Capture the cell that displays the provided text and extract its (x, y) central coordinate. 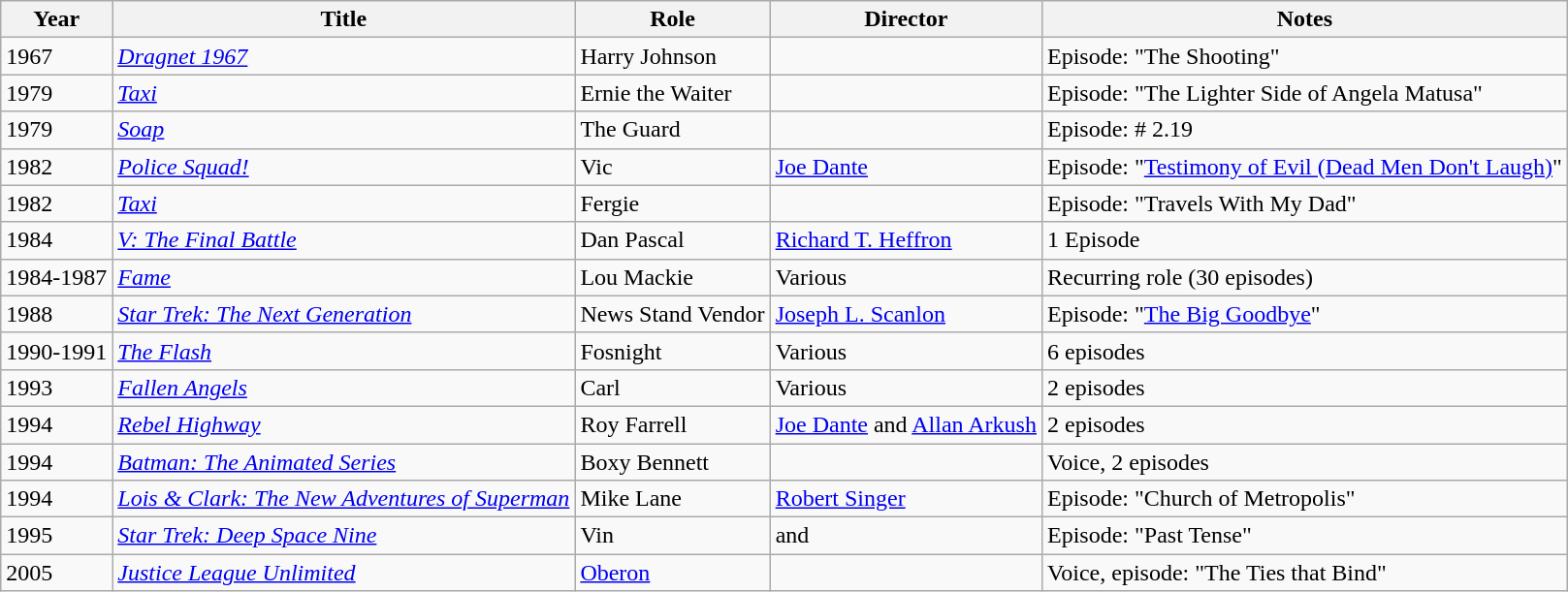
Rebel Highway (343, 424)
Robert Singer (906, 499)
1990-1991 (56, 351)
V: The Final Battle (343, 240)
Star Trek: Deep Space Nine (343, 536)
1967 (56, 56)
Joe Dante (906, 167)
Director (906, 19)
The Flash (343, 351)
Police Squad! (343, 167)
Dan Pascal (673, 240)
Episode: # 2.19 (1304, 130)
Vin (673, 536)
Boxy Bennett (673, 462)
6 episodes (1304, 351)
Harry Johnson (673, 56)
1995 (56, 536)
Episode: "Testimony of Evil (Dead Men Don't Laugh)" (1304, 167)
Joseph L. Scanlon (906, 314)
Fosnight (673, 351)
Batman: The Animated Series (343, 462)
Episode: "The Shooting" (1304, 56)
Voice, episode: "The Ties that Bind" (1304, 573)
News Stand Vendor (673, 314)
Episode: "Travels With My Dad" (1304, 203)
Richard T. Heffron (906, 240)
and (906, 536)
1984-1987 (56, 277)
Justice League Unlimited (343, 573)
Ernie the Waiter (673, 93)
1988 (56, 314)
1993 (56, 388)
Episode: "The Lighter Side of Angela Matusa" (1304, 93)
Lou Mackie (673, 277)
Dragnet 1967 (343, 56)
Title (343, 19)
Oberon (673, 573)
Lois & Clark: The New Adventures of Superman (343, 499)
Episode: "The Big Goodbye" (1304, 314)
Fergie (673, 203)
Episode: "Past Tense" (1304, 536)
Recurring role (30 episodes) (1304, 277)
Episode: "Church of Metropolis" (1304, 499)
The Guard (673, 130)
Joe Dante and Allan Arkush (906, 424)
Notes (1304, 19)
1984 (56, 240)
Mike Lane (673, 499)
2005 (56, 573)
Voice, 2 episodes (1304, 462)
Fame (343, 277)
Vic (673, 167)
Soap (343, 130)
1 Episode (1304, 240)
Role (673, 19)
Year (56, 19)
Carl (673, 388)
Star Trek: The Next Generation (343, 314)
Fallen Angels (343, 388)
Roy Farrell (673, 424)
